Provide the [X, Y] coordinate of the cell's center where the given text is located.  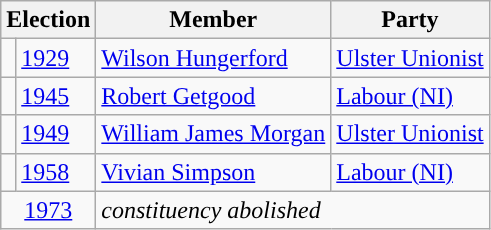
Election [48, 20]
1945 [56, 96]
1973 [48, 210]
1929 [56, 58]
Robert Getgood [214, 96]
Member [214, 20]
William James Morgan [214, 134]
constituency abolished [292, 210]
Vivian Simpson [214, 172]
1958 [56, 172]
1949 [56, 134]
Wilson Hungerford [214, 58]
Party [410, 20]
